Output the (X, Y) coordinate of the center of the cell containing the given text.  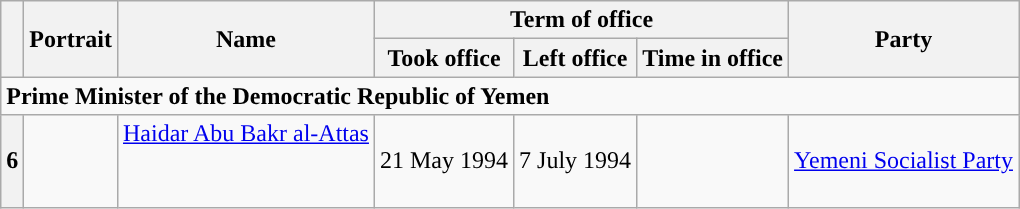
Haidar Abu Bakr al-Attas (246, 161)
21 May 1994 (444, 161)
Left office (576, 58)
Took office (444, 58)
Name (246, 39)
Portrait (71, 39)
Prime Minister of the Democratic Republic of Yemen (510, 96)
6 (12, 161)
Party (904, 39)
Term of office (581, 20)
Time in office (713, 58)
7 July 1994 (576, 161)
Yemeni Socialist Party (904, 161)
